From the cell containing the given text, extract its center point as (x, y) coordinate. 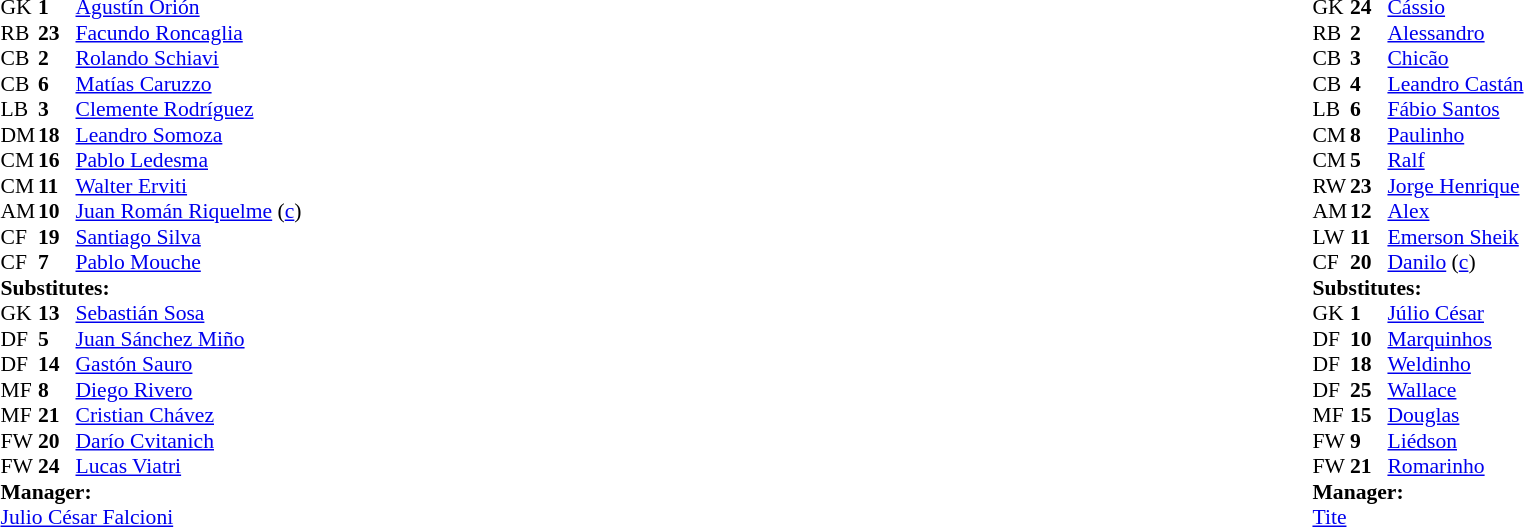
RW (1331, 186)
Facundo Roncaglia (189, 33)
Marquinhos (1455, 339)
Matías Caruzzo (189, 84)
Darío Cvitanich (189, 441)
Pablo Mouche (189, 263)
Júlio César (1455, 313)
Pablo Ledesma (189, 161)
1 (1369, 313)
Romarinho (1455, 467)
Jorge Henrique (1455, 186)
Alessandro (1455, 33)
15 (1369, 415)
Douglas (1455, 415)
Danilo (c) (1455, 263)
Paulinho (1455, 135)
Fábio Santos (1455, 109)
Juan Román Riquelme (c) (189, 211)
Diego Rivero (189, 390)
19 (57, 237)
Clemente Rodríguez (189, 109)
Santiago Silva (189, 237)
Leandro Somoza (189, 135)
Weldinho (1455, 365)
25 (1369, 390)
Juan Sánchez Miño (189, 339)
Chicão (1455, 59)
Leandro Castán (1455, 84)
Liédson (1455, 441)
24 (57, 467)
Lucas Viatri (189, 467)
14 (57, 365)
DM (19, 135)
7 (57, 263)
Rolando Schiavi (189, 59)
Walter Erviti (189, 186)
Emerson Sheik (1455, 237)
16 (57, 161)
Gastón Sauro (189, 365)
4 (1369, 84)
Cristian Chávez (189, 415)
13 (57, 313)
Ralf (1455, 161)
Wallace (1455, 390)
LW (1331, 237)
Alex (1455, 211)
12 (1369, 211)
9 (1369, 441)
Sebastián Sosa (189, 313)
